Provide the [X, Y] coordinate of the cell's center where the given text is located.  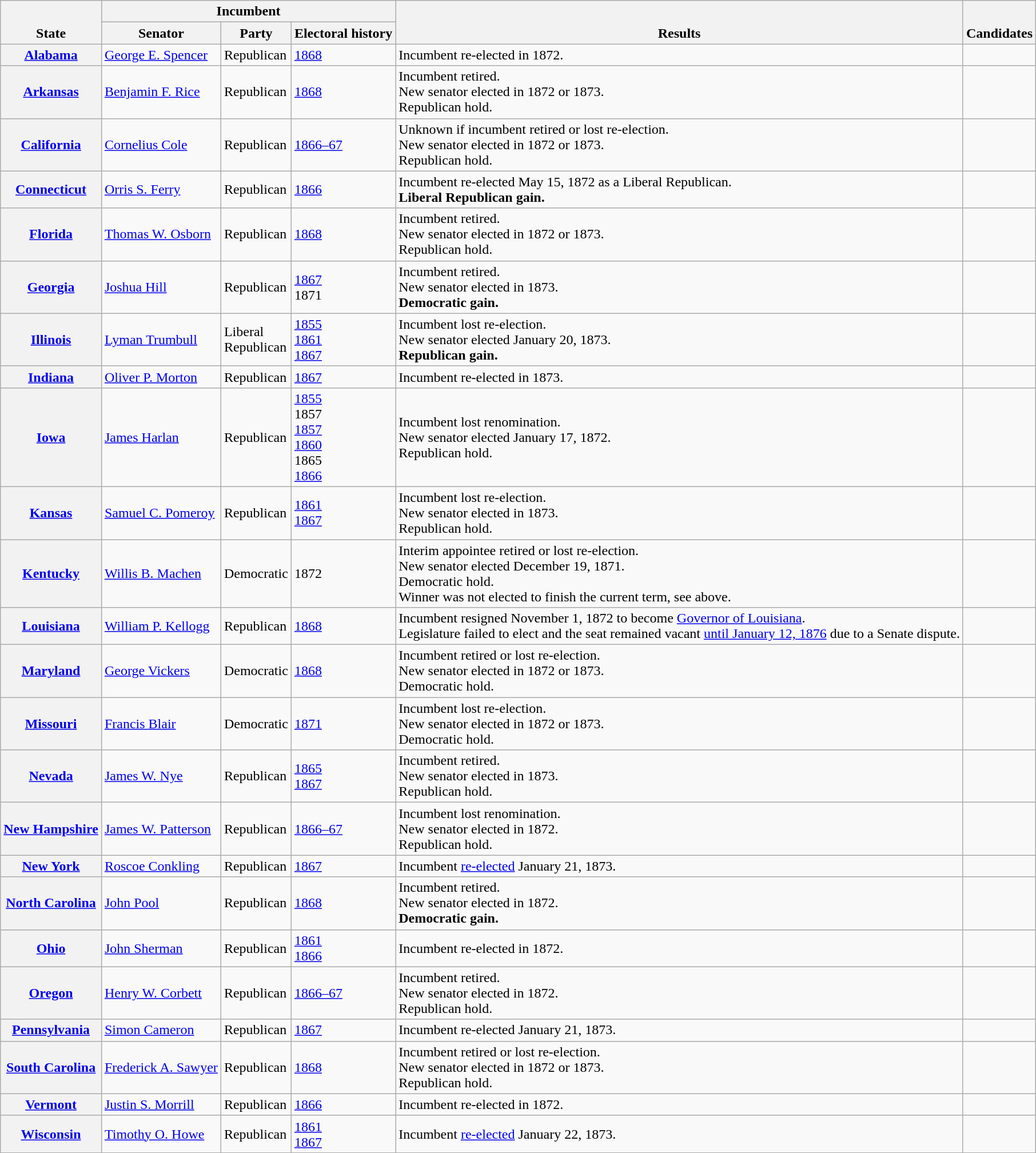
Illinois [51, 340]
William P. Kellogg [161, 627]
New Hampshire [51, 829]
Party [256, 33]
Incumbent retired or lost re-election.New senator elected in 1872 or 1873.Republican hold. [679, 1067]
Wisconsin [51, 1134]
George E. Spencer [161, 55]
Unknown if incumbent retired or lost re-election.New senator elected in 1872 or 1873.Republican hold. [679, 145]
1872 [343, 574]
Roscoe Conkling [161, 866]
South Carolina [51, 1067]
Incumbent retired.New senator elected in 1873.Republican hold. [679, 776]
Connecticut [51, 190]
Louisiana [51, 627]
Oliver P. Morton [161, 377]
Thomas W. Osborn [161, 234]
Incumbent retired.New senator elected in 1872.Democratic gain. [679, 903]
Nevada [51, 776]
Timothy O. Howe [161, 1134]
Indiana [51, 377]
Benjamin F. Rice [161, 92]
State [51, 22]
18551857 1857 18601865 1866 [343, 437]
Justin S. Morrill [161, 1104]
James W. Nye [161, 776]
Incumbent retired.New senator elected in 1873.Democratic gain. [679, 287]
James Harlan [161, 437]
1867 1871 [343, 287]
Joshua Hill [161, 287]
New York [51, 866]
Lyman Trumbull [161, 340]
Electoral history [343, 33]
Senator [161, 33]
Georgia [51, 287]
Ohio [51, 948]
Incumbent retired or lost re-election.New senator elected in 1872 or 1873.Democratic hold. [679, 671]
Frederick A. Sawyer [161, 1067]
Vermont [51, 1104]
Orris S. Ferry [161, 190]
Maryland [51, 671]
California [51, 145]
Incumbent [248, 11]
1861 1866 [343, 948]
185518611867 [343, 340]
Florida [51, 234]
Incumbent retired.New senator elected in 1872.Republican hold. [679, 993]
LiberalRepublican [256, 340]
John Pool [161, 903]
Arkansas [51, 92]
Incumbent re-elected May 15, 1872 as a Liberal Republican.Liberal Republican gain. [679, 190]
Kentucky [51, 574]
Henry W. Corbett [161, 993]
George Vickers [161, 671]
North Carolina [51, 903]
Candidates [999, 22]
Incumbent re-elected in 1873. [679, 377]
John Sherman [161, 948]
1871 [343, 724]
Missouri [51, 724]
Cornelius Cole [161, 145]
Incumbent lost re-election.New senator elected January 20, 1873.Republican gain. [679, 340]
Simon Cameron [161, 1030]
Pennsylvania [51, 1030]
Samuel C. Pomeroy [161, 513]
Willis B. Machen [161, 574]
Oregon [51, 993]
Alabama [51, 55]
Incumbent lost re-election.New senator elected in 1873.Republican hold. [679, 513]
Incumbent lost re-election.New senator elected in 1872 or 1873.Democratic hold. [679, 724]
Incumbent lost renomination.New senator elected in 1872.Republican hold. [679, 829]
Francis Blair [161, 724]
Incumbent re-elected January 22, 1873. [679, 1134]
Kansas [51, 513]
Iowa [51, 437]
Results [679, 22]
18651867 [343, 776]
Incumbent lost renomination.New senator elected January 17, 1872.Republican hold. [679, 437]
James W. Patterson [161, 829]
